For the text-containing cell, return its midpoint in [x, y] coordinate format. 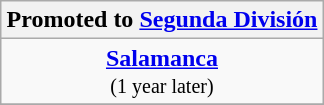
Promoted to Segunda División [162, 20]
Salamanca(1 year later) [162, 72]
